Locate the cell with the specified text and output its [X, Y] center coordinate. 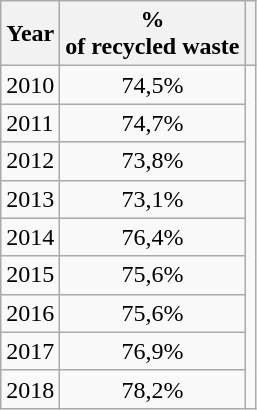
2015 [30, 275]
78,2% [152, 389]
74,5% [152, 85]
2010 [30, 85]
76,4% [152, 237]
% of recycled waste [152, 34]
2018 [30, 389]
74,7% [152, 123]
Year [30, 34]
2013 [30, 199]
2012 [30, 161]
73,8% [152, 161]
2014 [30, 237]
2016 [30, 313]
76,9% [152, 351]
73,1% [152, 199]
2011 [30, 123]
2017 [30, 351]
